Identify which cell holds the provided text, then report its [x, y] central coordinate. 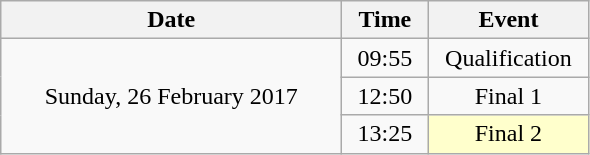
Time [385, 20]
Final 2 [508, 134]
09:55 [385, 58]
Event [508, 20]
Final 1 [508, 96]
13:25 [385, 134]
Sunday, 26 February 2017 [172, 96]
Date [172, 20]
Qualification [508, 58]
12:50 [385, 96]
